Return (X, Y) of the center of cell containing provided text 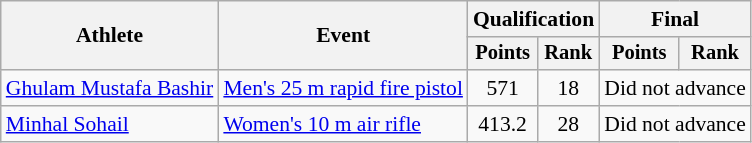
Men's 25 m rapid fire pistol (343, 88)
413.2 (502, 124)
Athlete (110, 36)
Ghulam Mustafa Bashir (110, 88)
Event (343, 36)
571 (502, 88)
Minhal Sohail (110, 124)
Qualification (534, 19)
Final (675, 19)
Women's 10 m air rifle (343, 124)
28 (568, 124)
18 (568, 88)
